Pinpoint the cell where the given text exists, returning its [x, y] midpoint coordinate. 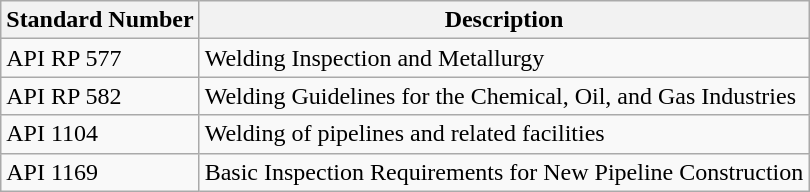
API RP 577 [100, 58]
Standard Number [100, 20]
API 1169 [100, 172]
Welding of pipelines and related facilities [504, 134]
Welding Guidelines for the Chemical, Oil, and Gas Industries [504, 96]
Basic Inspection Requirements for New Pipeline Construction [504, 172]
API RP 582 [100, 96]
Description [504, 20]
Welding Inspection and Metallurgy [504, 58]
API 1104 [100, 134]
